Identify which cell holds the provided text, then report its (X, Y) central coordinate. 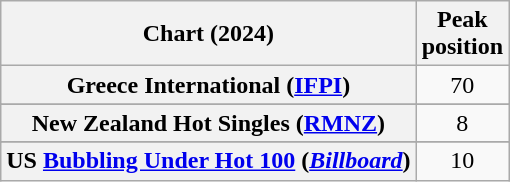
Greece International (IFPI) (208, 85)
10 (462, 161)
8 (462, 123)
New Zealand Hot Singles (RMNZ) (208, 123)
70 (462, 85)
Chart (2024) (208, 34)
US Bubbling Under Hot 100 (Billboard) (208, 161)
Peakposition (462, 34)
